Provide the [X, Y] coordinate of the cell's center where the given text is located.  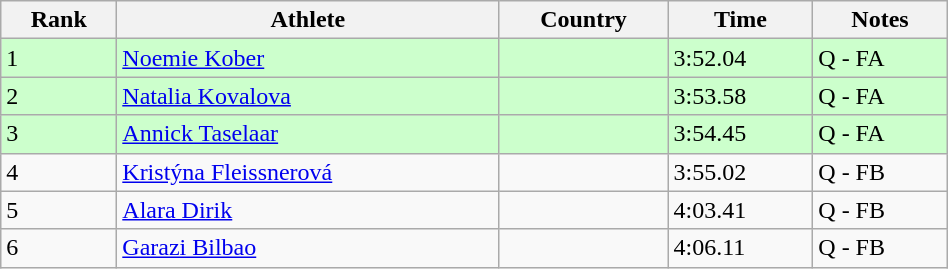
4:03.41 [740, 210]
3 [59, 134]
4 [59, 172]
Rank [59, 20]
2 [59, 96]
1 [59, 58]
Kristýna Fleissnerová [308, 172]
Time [740, 20]
5 [59, 210]
Natalia Kovalova [308, 96]
Notes [880, 20]
3:53.58 [740, 96]
3:54.45 [740, 134]
Noemie Kober [308, 58]
Annick Taselaar [308, 134]
Garazi Bilbao [308, 248]
4:06.11 [740, 248]
Athlete [308, 20]
3:55.02 [740, 172]
Country [584, 20]
Alara Dirik [308, 210]
3:52.04 [740, 58]
6 [59, 248]
